Output the [X, Y] coordinate of the center of the cell containing the given text.  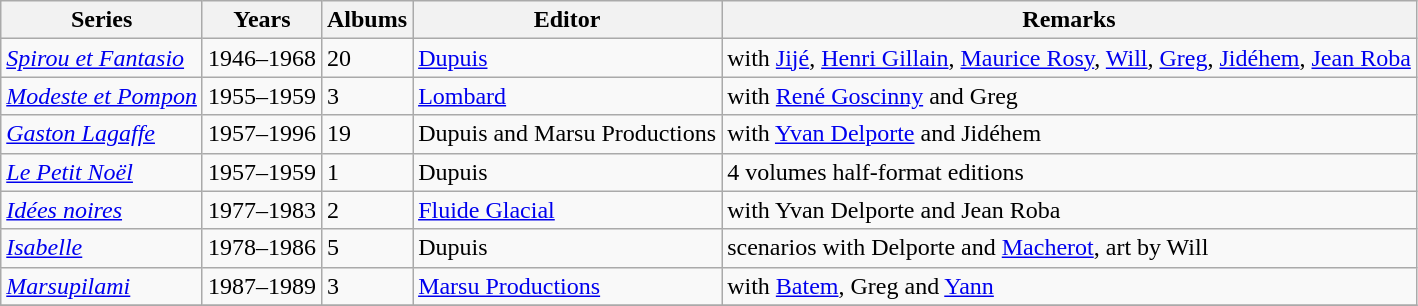
1987–1989 [262, 286]
Dupuis and Marsu Productions [568, 134]
2 [366, 210]
Years [262, 20]
Isabelle [102, 248]
Remarks [1070, 20]
Marsu Productions [568, 286]
with Batem, Greg and Yann [1070, 286]
Series [102, 20]
1957–1959 [262, 172]
4 volumes half-format editions [1070, 172]
Idées noires [102, 210]
with René Goscinny and Greg [1070, 96]
1946–1968 [262, 58]
Fluide Glacial [568, 210]
with Jijé, Henri Gillain, Maurice Rosy, Will, Greg, Jidéhem, Jean Roba [1070, 58]
5 [366, 248]
Marsupilami [102, 286]
1 [366, 172]
with Yvan Delporte and Jean Roba [1070, 210]
Le Petit Noël [102, 172]
Lombard [568, 96]
1955–1959 [262, 96]
20 [366, 58]
Spirou et Fantasio [102, 58]
1978–1986 [262, 248]
Albums [366, 20]
Gaston Lagaffe [102, 134]
1977–1983 [262, 210]
19 [366, 134]
Modeste et Pompon [102, 96]
Editor [568, 20]
1957–1996 [262, 134]
with Yvan Delporte and Jidéhem [1070, 134]
scenarios with Delporte and Macherot, art by Will [1070, 248]
